Provide the (X, Y) coordinate of the cell's center where the given text is located.  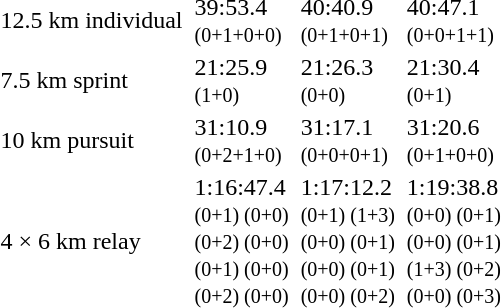
31:10.9(0+2+1+0) (242, 140)
21:26.3(0+0) (348, 80)
31:17.1(0+0+0+1) (348, 140)
21:25.9(1+0) (242, 80)
